Search for the cell housing the specified text and yield its [x, y] center coordinate. 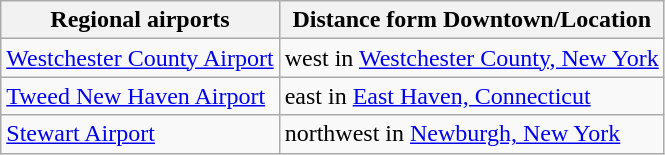
Westchester County Airport [140, 58]
Tweed New Haven Airport [140, 96]
Regional airports [140, 20]
Distance form Downtown/Location [472, 20]
northwest in Newburgh, New York [472, 134]
west in Westchester County, New York [472, 58]
Stewart Airport [140, 134]
east in East Haven, Connecticut [472, 96]
